Locate the cell with the specified text and output its [x, y] center coordinate. 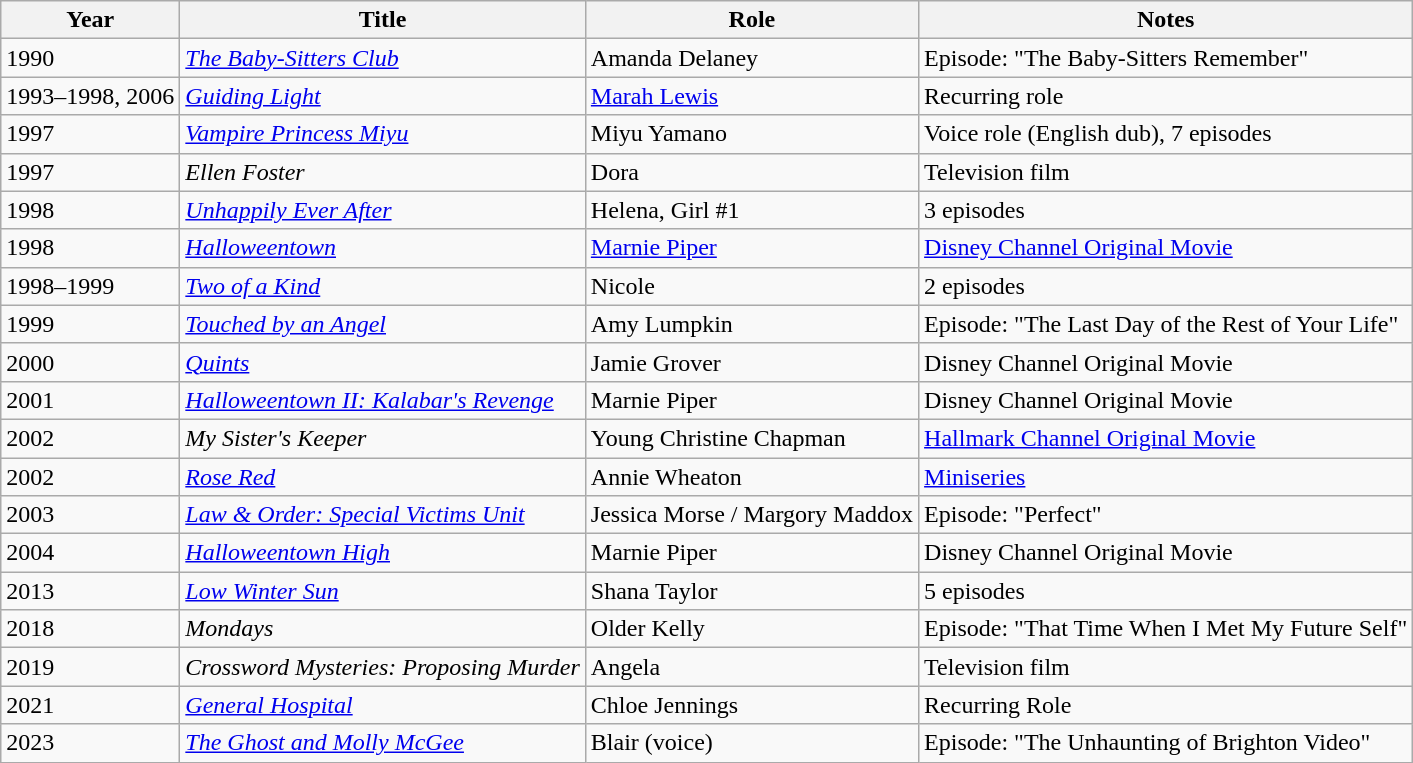
3 episodes [1166, 210]
Rose Red [383, 477]
Role [752, 20]
Episode: "The Unhaunting of Brighton Video" [1166, 743]
Jessica Morse / Margory Maddox [752, 515]
Miyu Yamano [752, 134]
Voice role (English dub), 7 episodes [1166, 134]
Episode: "The Last Day of the Rest of Your Life" [1166, 324]
Young Christine Chapman [752, 438]
5 episodes [1166, 591]
2000 [90, 362]
Quints [383, 362]
2003 [90, 515]
Jamie Grover [752, 362]
The Baby-Sitters Club [383, 58]
2019 [90, 667]
Year [90, 20]
Ellen Foster [383, 172]
Mondays [383, 629]
Dora [752, 172]
1993–1998, 2006 [90, 96]
Halloweentown II: Kalabar's Revenge [383, 400]
Vampire Princess Miyu [383, 134]
2 episodes [1166, 286]
Halloweentown [383, 248]
My Sister's Keeper [383, 438]
Notes [1166, 20]
General Hospital [383, 705]
Recurring Role [1166, 705]
2023 [90, 743]
2018 [90, 629]
Blair (voice) [752, 743]
Episode: "The Baby-Sitters Remember" [1166, 58]
1990 [90, 58]
Two of a Kind [383, 286]
Low Winter Sun [383, 591]
Episode: "That Time When I Met My Future Self" [1166, 629]
Crossword Mysteries: Proposing Murder [383, 667]
Touched by an Angel [383, 324]
Amy Lumpkin [752, 324]
Miniseries [1166, 477]
Hallmark Channel Original Movie [1166, 438]
Title [383, 20]
Recurring role [1166, 96]
Angela [752, 667]
Law & Order: Special Victims Unit [383, 515]
Guiding Light [383, 96]
1999 [90, 324]
2021 [90, 705]
Unhappily Ever After [383, 210]
Marah Lewis [752, 96]
Older Kelly [752, 629]
Chloe Jennings [752, 705]
Helena, Girl #1 [752, 210]
Nicole [752, 286]
2004 [90, 553]
1998–1999 [90, 286]
Episode: "Perfect" [1166, 515]
The Ghost and Molly McGee [383, 743]
2013 [90, 591]
2001 [90, 400]
Halloweentown High [383, 553]
Annie Wheaton [752, 477]
Amanda Delaney [752, 58]
Shana Taylor [752, 591]
